Identify which cell holds the provided text, then report its (X, Y) central coordinate. 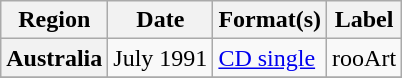
Label (364, 20)
Date (160, 20)
rooArt (364, 58)
CD single (270, 58)
Australia (54, 58)
Format(s) (270, 20)
Region (54, 20)
July 1991 (160, 58)
